For the text-containing cell, return its midpoint in (x, y) coordinate format. 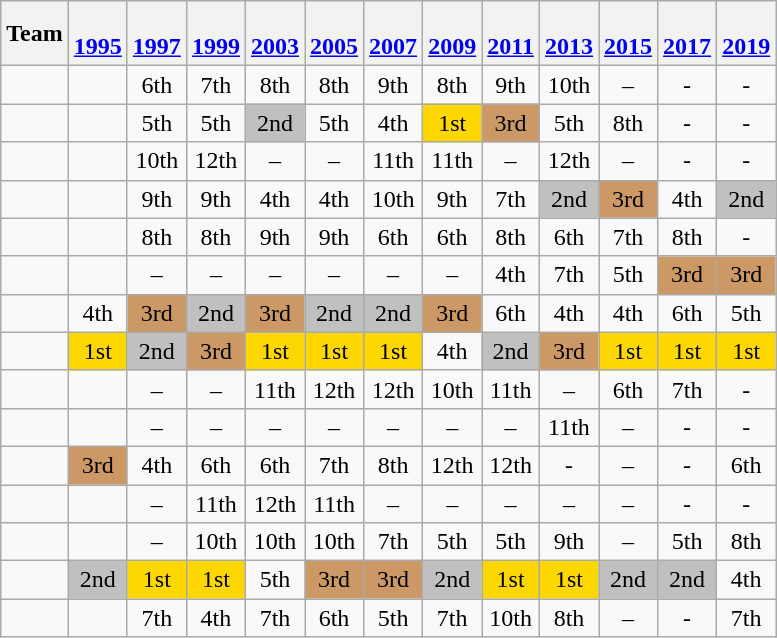
Team (35, 34)
2007 (394, 34)
1999 (216, 34)
2013 (568, 34)
2003 (274, 34)
1997 (156, 34)
1995 (98, 34)
2017 (688, 34)
2005 (334, 34)
2019 (746, 34)
2011 (511, 34)
2015 (628, 34)
2009 (452, 34)
